Provide the [x, y] coordinate of the cell's center where the given text is located.  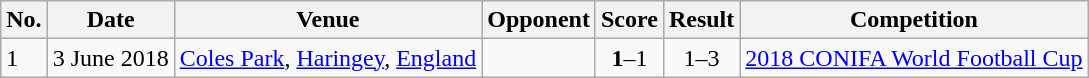
Date [110, 20]
1 [24, 58]
3 June 2018 [110, 58]
2018 CONIFA World Football Cup [914, 58]
1–3 [701, 58]
No. [24, 20]
Result [701, 20]
Competition [914, 20]
Opponent [539, 20]
Coles Park, Haringey, England [328, 58]
Venue [328, 20]
1–1 [629, 58]
Score [629, 20]
